Scan for the cell matching the given text and deliver its (x, y) coordinate at center. 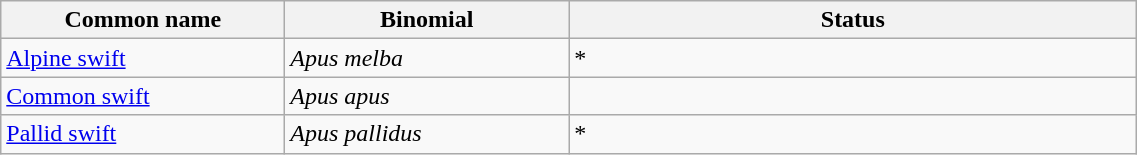
Binomial (427, 20)
Pallid swift (143, 134)
Apus melba (427, 58)
Status (853, 20)
Common swift (143, 96)
Apus pallidus (427, 134)
Common name (143, 20)
Apus apus (427, 96)
Alpine swift (143, 58)
